Capture the cell that displays the provided text and extract its [X, Y] central coordinate. 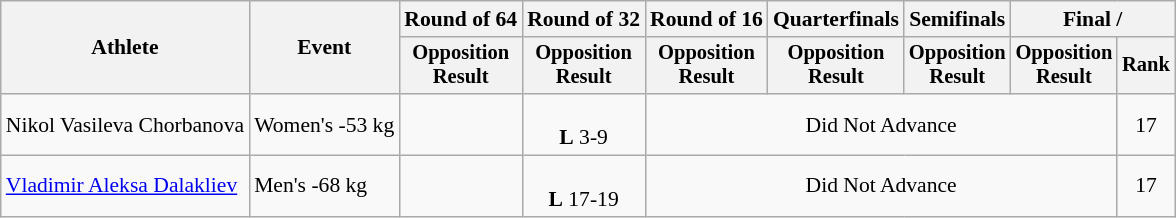
Nikol Vasileva Chorbanova [125, 124]
Round of 64 [460, 19]
Athlete [125, 48]
Rank [1146, 66]
Quarterfinals [836, 19]
Men's -68 kg [324, 186]
Round of 16 [706, 19]
Semifinals [958, 19]
Event [324, 48]
Vladimir Aleksa Dalakliev [125, 186]
L 3-9 [584, 124]
Women's -53 kg [324, 124]
Round of 32 [584, 19]
Final / [1093, 19]
L 17-19 [584, 186]
